Determine the [X, Y] coordinate at the center of the cell enclosing the given text.  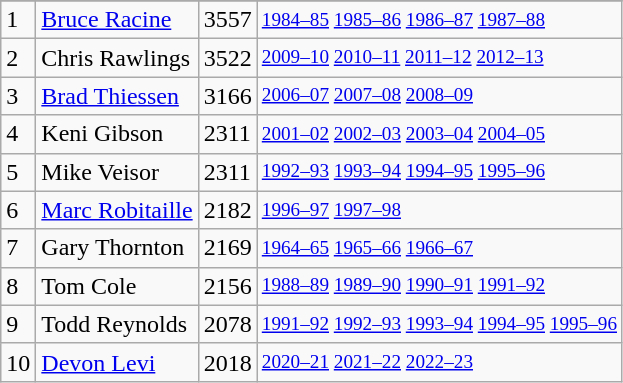
3557 [228, 20]
Tom Cole [117, 286]
Brad Thiessen [117, 96]
2156 [228, 286]
9 [18, 324]
8 [18, 286]
Keni Gibson [117, 134]
3166 [228, 96]
Gary Thornton [117, 248]
5 [18, 172]
Marc Robitaille [117, 210]
7 [18, 248]
10 [18, 362]
2 [18, 58]
Mike Veisor [117, 172]
1964–65 1965–66 1966–67 [439, 248]
2018 [228, 362]
2001–02 2002–03 2003–04 2004–05 [439, 134]
1996–97 1997–98 [439, 210]
1 [18, 20]
1992–93 1993–94 1994–95 1995–96 [439, 172]
Bruce Racine [117, 20]
6 [18, 210]
1984–85 1985–86 1986–87 1987–88 [439, 20]
2006–07 2007–08 2008–09 [439, 96]
2182 [228, 210]
2009–10 2010–11 2011–12 2012–13 [439, 58]
4 [18, 134]
Devon Levi [117, 362]
2020–21 2021–22 2022–23 [439, 362]
1991–92 1992–93 1993–94 1994–95 1995–96 [439, 324]
2169 [228, 248]
1988–89 1989–90 1990–91 1991–92 [439, 286]
3522 [228, 58]
Todd Reynolds [117, 324]
3 [18, 96]
Chris Rawlings [117, 58]
2078 [228, 324]
